For the text-containing cell, return its midpoint in [x, y] coordinate format. 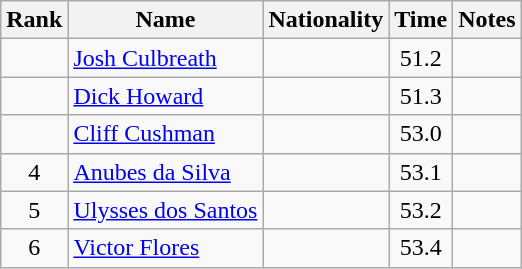
Notes [487, 20]
Rank [34, 20]
5 [34, 210]
Ulysses dos Santos [166, 210]
Dick Howard [166, 96]
53.4 [421, 248]
Name [166, 20]
Victor Flores [166, 248]
4 [34, 172]
51.2 [421, 58]
53.1 [421, 172]
53.0 [421, 134]
Time [421, 20]
Josh Culbreath [166, 58]
Nationality [326, 20]
6 [34, 248]
53.2 [421, 210]
Cliff Cushman [166, 134]
Anubes da Silva [166, 172]
51.3 [421, 96]
